Extract the [X, Y] coordinate from the center of the cell holding the provided text.  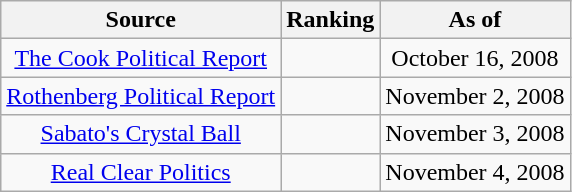
November 2, 2008 [475, 96]
Source [141, 20]
November 3, 2008 [475, 134]
October 16, 2008 [475, 58]
Real Clear Politics [141, 172]
Rothenberg Political Report [141, 96]
Sabato's Crystal Ball [141, 134]
November 4, 2008 [475, 172]
Ranking [330, 20]
The Cook Political Report [141, 58]
As of [475, 20]
